Return (X, Y) of the center of cell containing provided text 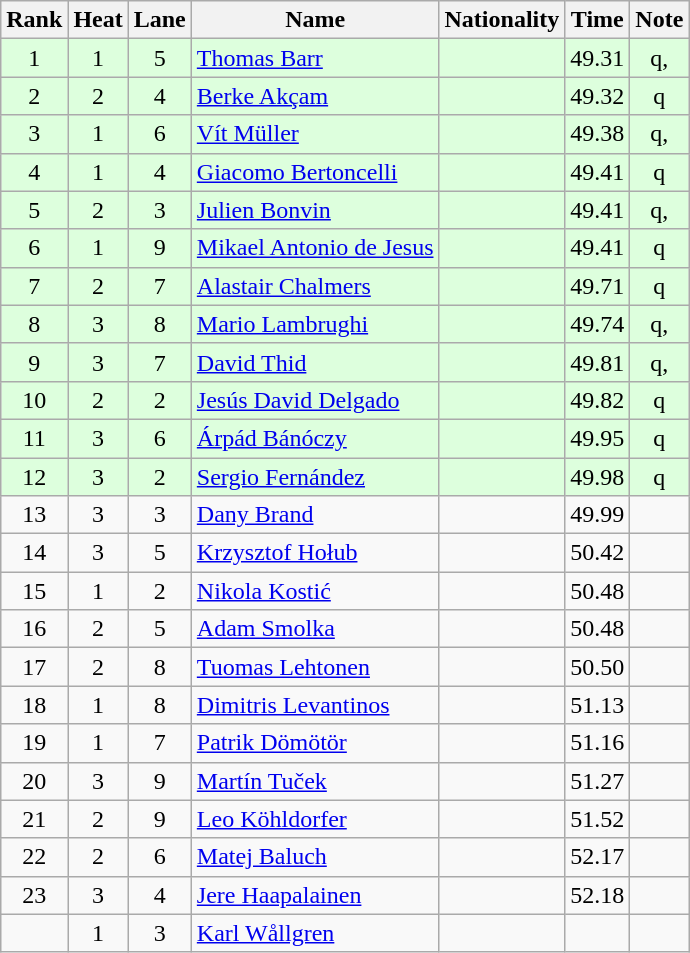
Jesús David Delgado (315, 400)
12 (34, 477)
Mikael Antonio de Jesus (315, 248)
Patrik Dömötör (315, 743)
Sergio Fernández (315, 477)
51.13 (598, 705)
51.52 (598, 819)
Adam Smolka (315, 629)
20 (34, 781)
Julien Bonvin (315, 210)
21 (34, 819)
49.38 (598, 134)
49.71 (598, 286)
Mario Lambrughi (315, 324)
Leo Köhldorfer (315, 819)
Berke Akçam (315, 96)
Jere Haapalainen (315, 895)
15 (34, 591)
Thomas Barr (315, 58)
49.98 (598, 477)
Nikola Kostić (315, 591)
11 (34, 438)
51.27 (598, 781)
17 (34, 667)
16 (34, 629)
Krzysztof Hołub (315, 553)
Heat (98, 20)
19 (34, 743)
David Thid (315, 362)
Karl Wållgren (315, 933)
Martín Tuček (315, 781)
Time (598, 20)
49.32 (598, 96)
49.74 (598, 324)
22 (34, 857)
23 (34, 895)
Rank (34, 20)
Matej Baluch (315, 857)
Note (660, 20)
13 (34, 515)
52.18 (598, 895)
Dany Brand (315, 515)
Giacomo Bertoncelli (315, 172)
49.82 (598, 400)
51.16 (598, 743)
49.81 (598, 362)
14 (34, 553)
Nationality (502, 20)
50.42 (598, 553)
Lane (160, 20)
Alastair Chalmers (315, 286)
52.17 (598, 857)
18 (34, 705)
Dimitris Levantinos (315, 705)
Vít Müller (315, 134)
49.31 (598, 58)
Árpád Bánóczy (315, 438)
50.50 (598, 667)
Tuomas Lehtonen (315, 667)
Name (315, 20)
49.95 (598, 438)
10 (34, 400)
49.99 (598, 515)
